Search for the cell housing the specified text and yield its [x, y] center coordinate. 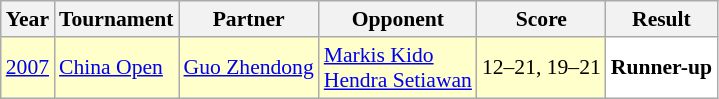
Year [28, 19]
2007 [28, 68]
Result [662, 19]
Guo Zhendong [249, 68]
12–21, 19–21 [542, 68]
China Open [116, 68]
Tournament [116, 19]
Partner [249, 19]
Markis Kido Hendra Setiawan [398, 68]
Score [542, 19]
Runner-up [662, 68]
Opponent [398, 19]
